Identify which cell holds the provided text, then report its (X, Y) central coordinate. 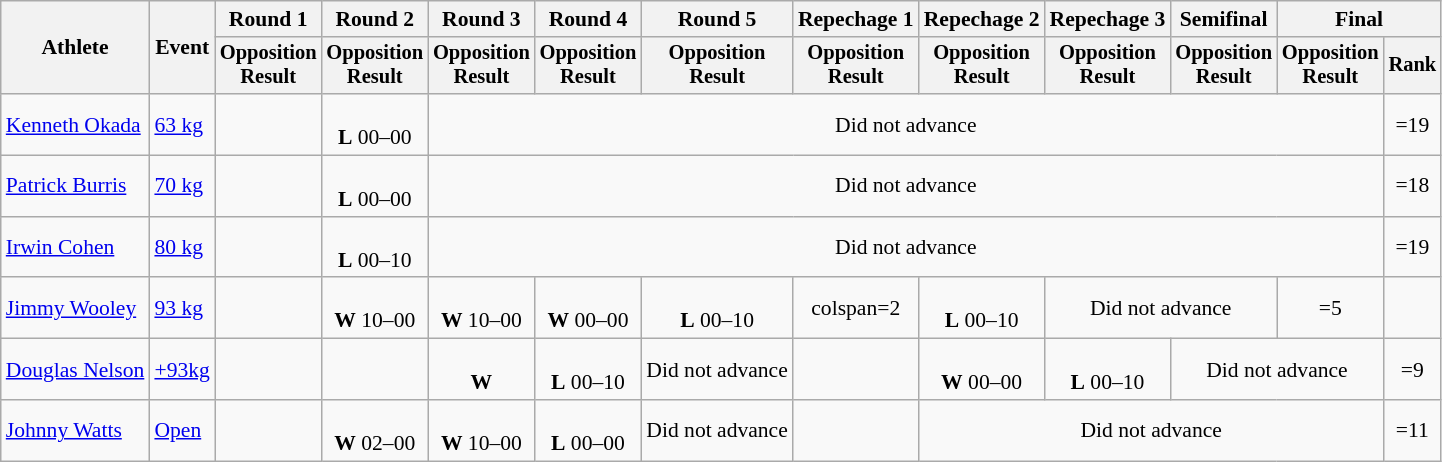
Repechage 1 (856, 19)
63 kg (182, 124)
Repechage 2 (982, 19)
Event (182, 48)
=9 (1413, 370)
Round 3 (482, 19)
70 kg (182, 186)
Johnny Watts (76, 430)
colspan=2 (856, 308)
=18 (1413, 186)
Rank (1413, 66)
Douglas Nelson (76, 370)
W 02–00 (374, 430)
Semifinal (1224, 19)
+93kg (182, 370)
Final (1359, 19)
93 kg (182, 308)
Irwin Cohen (76, 248)
Jimmy Wooley (76, 308)
Repechage 3 (1108, 19)
=5 (1330, 308)
Round 2 (374, 19)
Open (182, 430)
Patrick Burris (76, 186)
80 kg (182, 248)
Round 1 (268, 19)
W (482, 370)
Kenneth Okada (76, 124)
Round 5 (717, 19)
Round 4 (588, 19)
=11 (1413, 430)
Athlete (76, 48)
